Return (X, Y) of the center of cell containing provided text 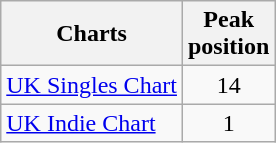
14 (228, 85)
UK Indie Chart (92, 123)
Charts (92, 34)
Peakposition (228, 34)
UK Singles Chart (92, 85)
1 (228, 123)
